Output the [x, y] coordinate of the center of the cell containing the given text.  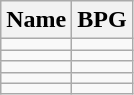
Name [36, 20]
BPG [102, 20]
